Scan for the cell matching the given text and deliver its [X, Y] coordinate at center. 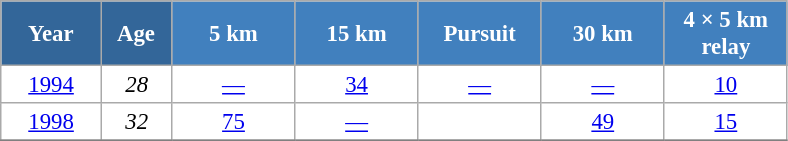
1994 [52, 85]
Pursuit [480, 34]
49 [602, 122]
32 [136, 122]
10 [726, 85]
Age [136, 34]
30 km [602, 34]
15 km [356, 34]
15 [726, 122]
5 km [234, 34]
75 [234, 122]
34 [356, 85]
1998 [52, 122]
Year [52, 34]
28 [136, 85]
4 × 5 km relay [726, 34]
